Capture the cell that displays the provided text and extract its (x, y) central coordinate. 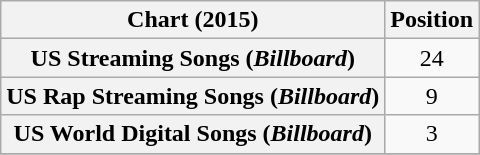
9 (432, 96)
US Streaming Songs (Billboard) (193, 58)
Position (432, 20)
24 (432, 58)
US Rap Streaming Songs (Billboard) (193, 96)
US World Digital Songs (Billboard) (193, 134)
Chart (2015) (193, 20)
3 (432, 134)
